Determine the [x, y] coordinate at the center of the cell enclosing the given text.  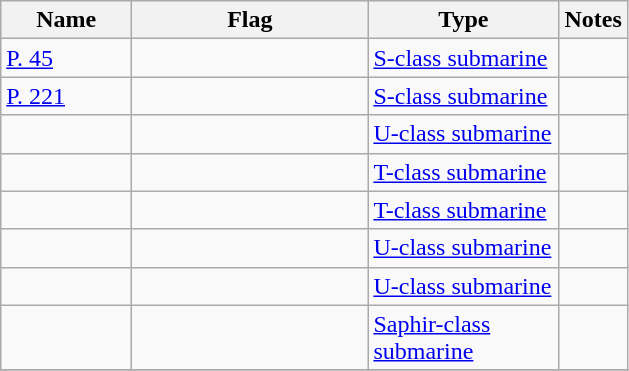
Saphir-class submarine [464, 338]
P. 45 [66, 58]
Flag [250, 20]
P. 221 [66, 96]
Name [66, 20]
Type [464, 20]
Notes [593, 20]
